Identify which cell holds the provided text, then report its [x, y] central coordinate. 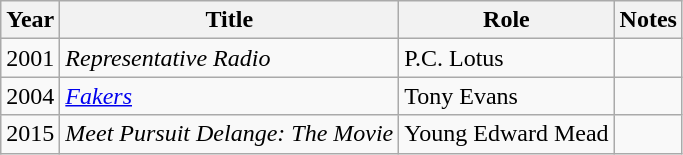
Meet Pursuit Delange: The Movie [230, 134]
2004 [30, 96]
Title [230, 20]
Role [506, 20]
Notes [648, 20]
2015 [30, 134]
P.C. Lotus [506, 58]
Year [30, 20]
Representative Radio [230, 58]
Young Edward Mead [506, 134]
2001 [30, 58]
Tony Evans [506, 96]
Fakers [230, 96]
